Provide the [x, y] coordinate of the cell's center where the given text is located.  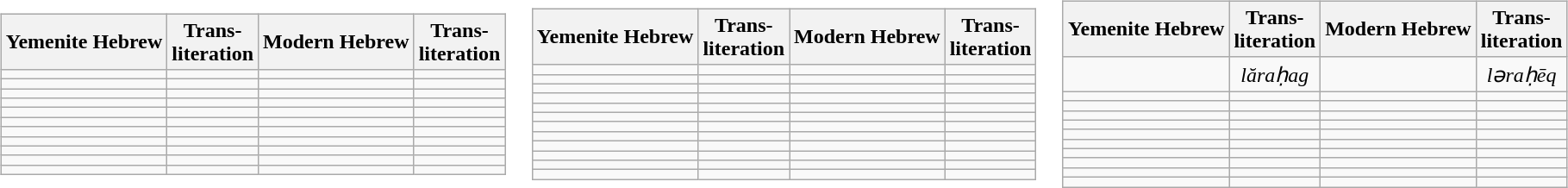
lăraḥag [1275, 74]
ləraḥēq [1521, 74]
